Capture the cell that displays the provided text and extract its (X, Y) central coordinate. 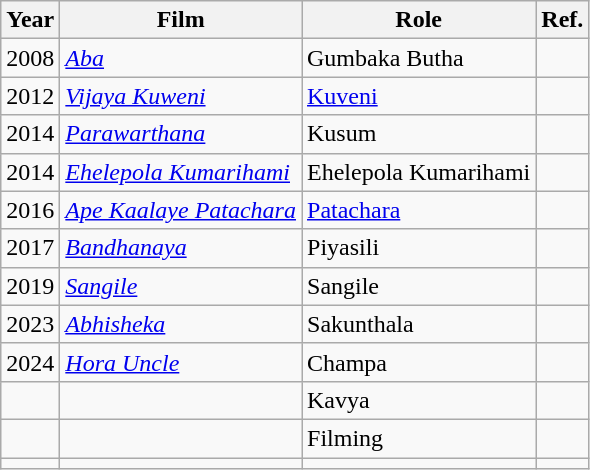
Piyasili (419, 248)
Sakunthala (419, 324)
Abhisheka (181, 324)
Vijaya Kuweni (181, 96)
Gumbaka Butha (419, 58)
Film (181, 20)
Kusum (419, 134)
Patachara (419, 210)
2019 (30, 286)
Kuveni (419, 96)
Ape Kaalaye Patachara (181, 210)
Role (419, 20)
2017 (30, 248)
Parawarthana (181, 134)
Aba (181, 58)
2016 (30, 210)
Bandhanaya (181, 248)
Filming (419, 438)
Year (30, 20)
2012 (30, 96)
Hora Uncle (181, 362)
Ref. (562, 20)
Kavya (419, 400)
Champa (419, 362)
2024 (30, 362)
2023 (30, 324)
2008 (30, 58)
